Detect which cell encompasses the target text, then output its [x, y] center coordinate. 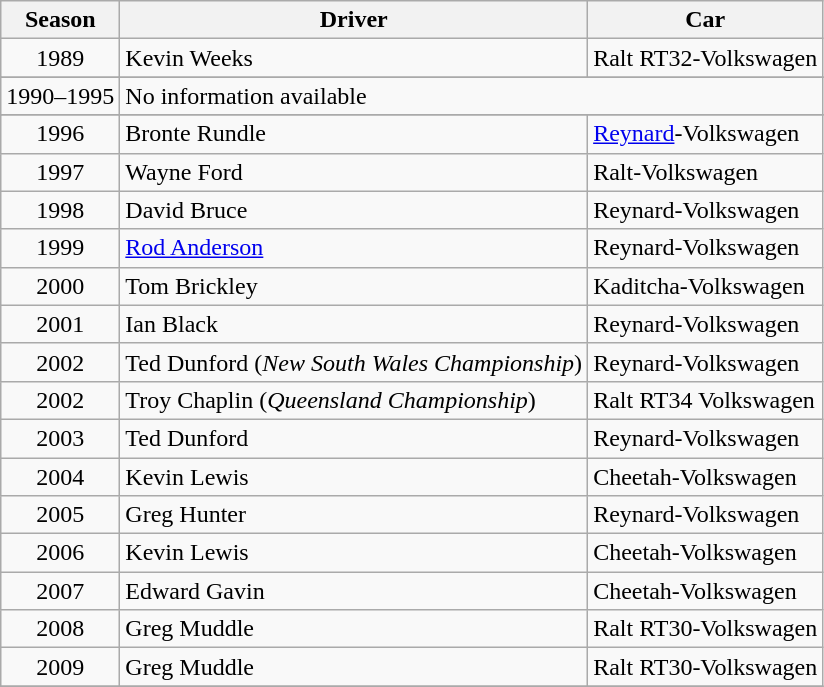
Troy Chaplin (Queensland Championship) [354, 400]
Ted Dunford (New South Wales Championship) [354, 362]
2006 [60, 553]
Ralt RT32-Volkswagen [706, 58]
2009 [60, 667]
2008 [60, 629]
David Bruce [354, 210]
Greg Hunter [354, 515]
Kevin Weeks [354, 58]
Bronte Rundle [354, 134]
No information available [472, 96]
Season [60, 20]
2001 [60, 324]
Car [706, 20]
Wayne Ford [354, 172]
1999 [60, 248]
1989 [60, 58]
Tom Brickley [354, 286]
1990–1995 [60, 96]
Kaditcha-Volkswagen [706, 286]
Rod Anderson [354, 248]
2000 [60, 286]
Ralt-Volkswagen [706, 172]
2004 [60, 477]
1996 [60, 134]
Ralt RT34 Volkswagen [706, 400]
Ian Black [354, 324]
Edward Gavin [354, 591]
1998 [60, 210]
2007 [60, 591]
1997 [60, 172]
2003 [60, 438]
Driver [354, 20]
2005 [60, 515]
Ted Dunford [354, 438]
